Scan for the cell matching the given text and deliver its [X, Y] coordinate at center. 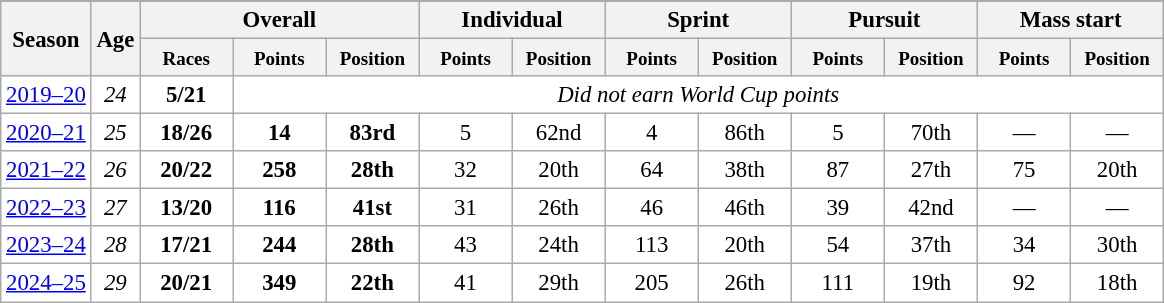
349 [280, 283]
2020–21 [46, 133]
258 [280, 170]
18th [1118, 283]
70th [930, 133]
39 [838, 208]
41st [372, 208]
205 [652, 283]
5/21 [186, 95]
18/26 [186, 133]
32 [466, 170]
34 [1024, 245]
22th [372, 283]
28 [116, 245]
24th [558, 245]
46th [744, 208]
14 [280, 133]
26 [116, 170]
Races [186, 58]
38th [744, 170]
24 [116, 95]
30th [1118, 245]
62nd [558, 133]
Season [46, 38]
83rd [372, 133]
Sprint [698, 20]
29th [558, 283]
Pursuit [884, 20]
87 [838, 170]
4 [652, 133]
244 [280, 245]
111 [838, 283]
27th [930, 170]
2021–22 [46, 170]
Overall [280, 20]
Did not earn World Cup points [698, 95]
29 [116, 283]
75 [1024, 170]
43 [466, 245]
31 [466, 208]
113 [652, 245]
42nd [930, 208]
116 [280, 208]
20/21 [186, 283]
41 [466, 283]
86th [744, 133]
2024–25 [46, 283]
37th [930, 245]
Individual [512, 20]
Age [116, 38]
2019–20 [46, 95]
17/21 [186, 245]
46 [652, 208]
92 [1024, 283]
19th [930, 283]
25 [116, 133]
64 [652, 170]
27 [116, 208]
2022–23 [46, 208]
13/20 [186, 208]
20/22 [186, 170]
Mass start [1070, 20]
2023–24 [46, 245]
54 [838, 245]
